Detect which cell encompasses the target text, then output its [x, y] center coordinate. 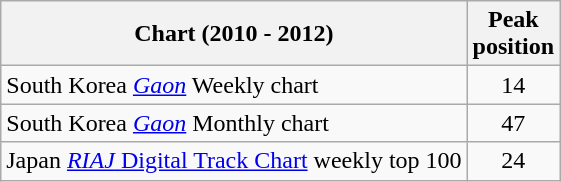
Japan RIAJ Digital Track Chart weekly top 100 [234, 161]
South Korea Gaon Weekly chart [234, 85]
47 [513, 123]
Chart (2010 - 2012) [234, 34]
14 [513, 85]
South Korea Gaon Monthly chart [234, 123]
24 [513, 161]
Peakposition [513, 34]
